Scan for the cell matching the given text and deliver its (x, y) coordinate at center. 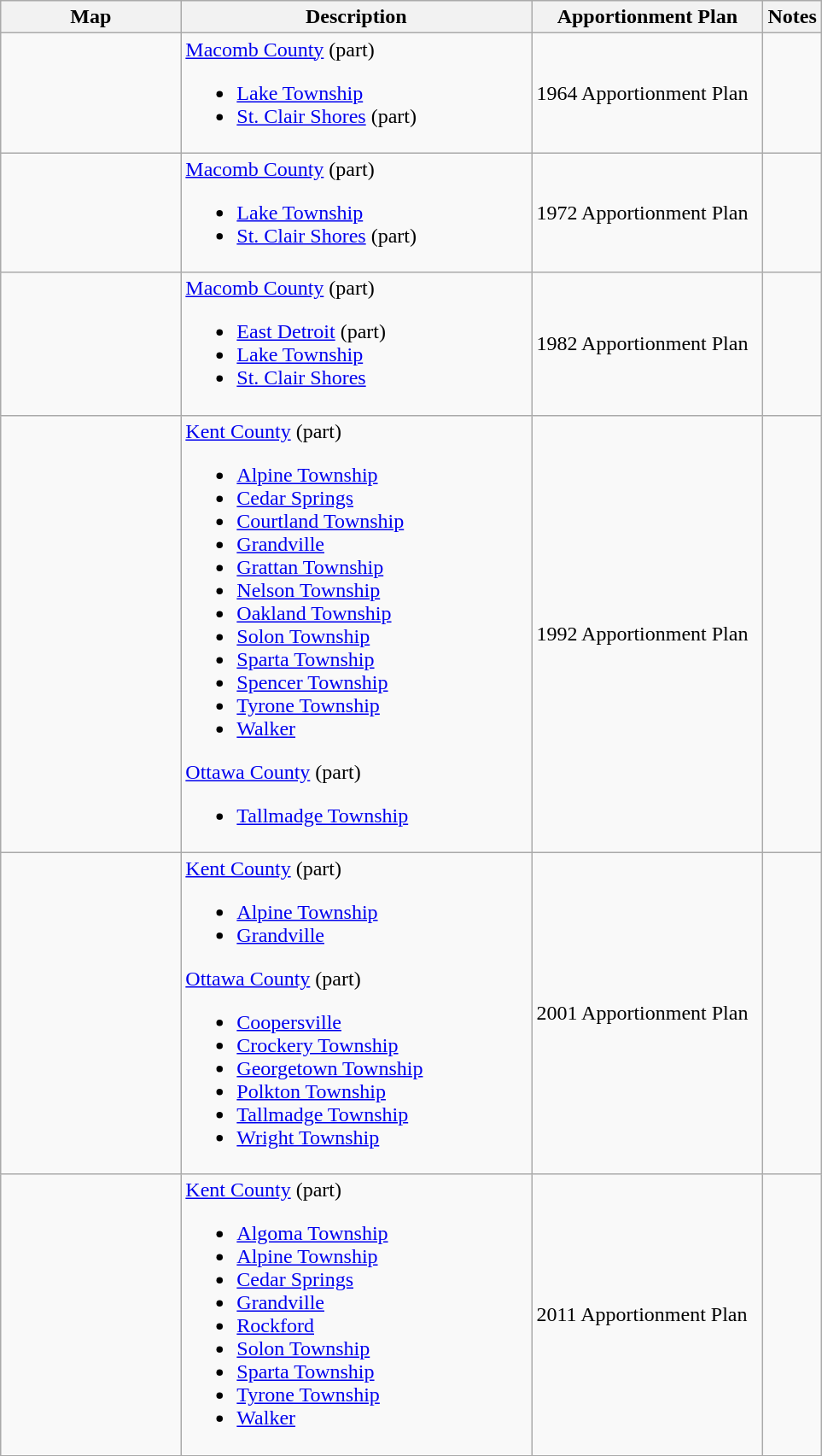
2001 Apportionment Plan (647, 1013)
Notes (792, 17)
Macomb County (part)East Detroit (part)Lake TownshipSt. Clair Shores (357, 343)
Description (357, 17)
Apportionment Plan (647, 17)
Map (90, 17)
1964 Apportionment Plan (647, 93)
1992 Apportionment Plan (647, 634)
1972 Apportionment Plan (647, 213)
2011 Apportionment Plan (647, 1315)
Kent County (part)Algoma TownshipAlpine TownshipCedar SpringsGrandvilleRockfordSolon TownshipSparta TownshipTyrone TownshipWalker (357, 1315)
1982 Apportionment Plan (647, 343)
